Find where the given text appears and provide that cell's center as [x, y] coordinate. 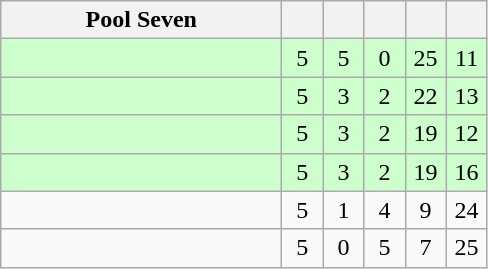
24 [466, 210]
22 [426, 96]
16 [466, 172]
1 [344, 210]
4 [384, 210]
9 [426, 210]
13 [466, 96]
Pool Seven [142, 20]
11 [466, 58]
12 [466, 134]
7 [426, 248]
